Extract the (X, Y) coordinate from the center of the cell holding the provided text.  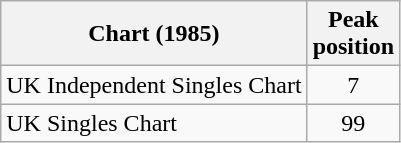
Peakposition (353, 34)
7 (353, 85)
99 (353, 123)
UK Singles Chart (154, 123)
UK Independent Singles Chart (154, 85)
Chart (1985) (154, 34)
